From the cell containing the given text, extract its center point as [X, Y] coordinate. 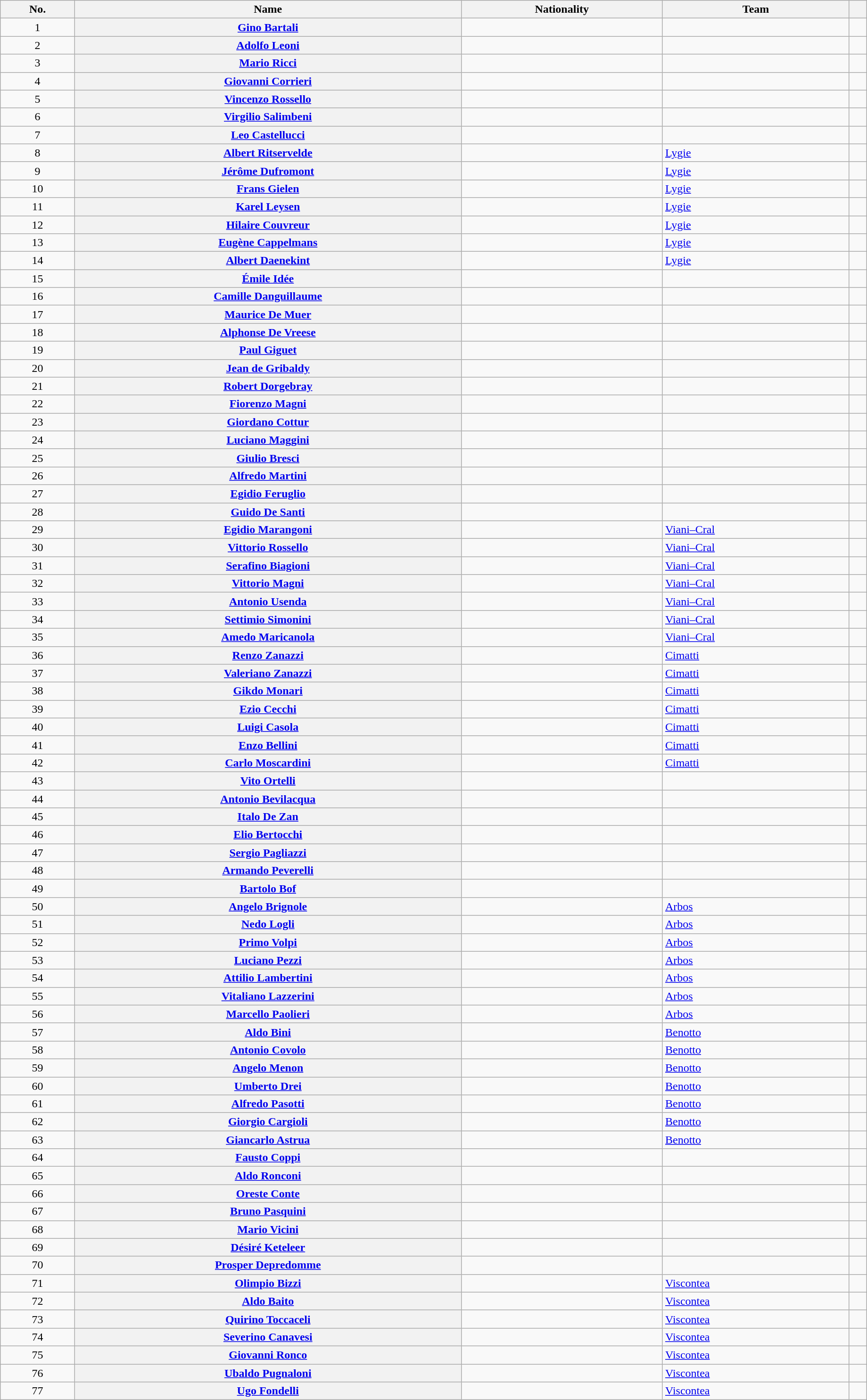
Olimpio Bizzi [268, 1283]
2 [38, 45]
46 [38, 835]
Primo Volpi [268, 942]
Bartolo Bof [268, 889]
Fiorenzo Magni [268, 404]
Antonio Bevilacqua [268, 799]
Antonio Usenda [268, 601]
Giovanni Corrieri [268, 81]
31 [38, 566]
70 [38, 1265]
Team [755, 9]
Angelo Brignole [268, 906]
Luciano Pezzi [268, 960]
27 [38, 494]
48 [38, 871]
Nedo Logli [268, 924]
No. [38, 9]
17 [38, 314]
Giorgio Cargioli [268, 1122]
11 [38, 206]
8 [38, 153]
Vittorio Rossello [268, 548]
Vittorio Magni [268, 584]
4 [38, 81]
60 [38, 1086]
Alfredo Pasotti [268, 1104]
38 [38, 691]
Egidio Feruglio [268, 494]
Virgilio Salimbeni [268, 117]
Robert Dorgebray [268, 386]
52 [38, 942]
43 [38, 781]
55 [38, 996]
21 [38, 386]
59 [38, 1068]
Sergio Pagliazzi [268, 853]
47 [38, 853]
10 [38, 189]
72 [38, 1301]
Mario Ricci [268, 63]
71 [38, 1283]
19 [38, 350]
14 [38, 261]
Fausto Coppi [268, 1158]
Gino Bartali [268, 27]
68 [38, 1229]
22 [38, 404]
24 [38, 440]
58 [38, 1050]
Antonio Covolo [268, 1050]
Giordano Cottur [268, 422]
Paul Giguet [268, 350]
35 [38, 637]
Aldo Ronconi [268, 1176]
16 [38, 296]
Prosper Depredomme [268, 1265]
Guido De Santi [268, 511]
26 [38, 476]
77 [38, 1391]
Oreste Conte [268, 1194]
3 [38, 63]
Frans Gielen [268, 189]
36 [38, 655]
20 [38, 368]
Jérôme Dufromont [268, 171]
56 [38, 1014]
Alfredo Martini [268, 476]
Albert Daenekint [268, 261]
7 [38, 135]
Giovanni Ronco [268, 1355]
69 [38, 1247]
53 [38, 960]
64 [38, 1158]
63 [38, 1140]
76 [38, 1373]
Carlo Moscardini [268, 763]
Armando Peverelli [268, 871]
Jean de Gribaldy [268, 368]
34 [38, 619]
Albert Ritservelde [268, 153]
Quirino Toccaceli [268, 1319]
Aldo Bini [268, 1032]
Umberto Drei [268, 1086]
29 [38, 530]
54 [38, 978]
Gikdo Monari [268, 691]
Leo Castellucci [268, 135]
Egidio Marangoni [268, 530]
65 [38, 1176]
18 [38, 332]
Giancarlo Astrua [268, 1140]
Aldo Baito [268, 1301]
33 [38, 601]
28 [38, 511]
49 [38, 889]
Ugo Fondelli [268, 1391]
Serafino Biagioni [268, 566]
6 [38, 117]
Mario Vicini [268, 1229]
39 [38, 709]
41 [38, 745]
Amedo Maricanola [268, 637]
Valeriano Zanazzi [268, 673]
Nationality [562, 9]
Angelo Menon [268, 1068]
Désiré Keteleer [268, 1247]
44 [38, 799]
57 [38, 1032]
Attilio Lambertini [268, 978]
Name [268, 9]
5 [38, 99]
Camille Danguillaume [268, 296]
Ubaldo Pugnaloni [268, 1373]
Karel Leysen [268, 206]
50 [38, 906]
Elio Bertocchi [268, 835]
32 [38, 584]
Adolfo Leoni [268, 45]
1 [38, 27]
Enzo Bellini [268, 745]
Bruno Pasquini [268, 1211]
62 [38, 1122]
67 [38, 1211]
Severino Canavesi [268, 1337]
61 [38, 1104]
Maurice De Muer [268, 314]
45 [38, 817]
Émile Idée [268, 279]
66 [38, 1194]
Renzo Zanazzi [268, 655]
15 [38, 279]
9 [38, 171]
Ezio Cecchi [268, 709]
Italo De Zan [268, 817]
30 [38, 548]
Vitaliano Lazzerini [268, 996]
23 [38, 422]
Luigi Casola [268, 727]
75 [38, 1355]
13 [38, 243]
40 [38, 727]
Hilaire Couvreur [268, 225]
Vincenzo Rossello [268, 99]
74 [38, 1337]
37 [38, 673]
51 [38, 924]
25 [38, 458]
Luciano Maggini [268, 440]
Settimio Simonini [268, 619]
Giulio Bresci [268, 458]
Alphonse De Vreese [268, 332]
12 [38, 225]
42 [38, 763]
Marcello Paolieri [268, 1014]
Vito Ortelli [268, 781]
Eugène Cappelmans [268, 243]
73 [38, 1319]
